Return (X, Y) of the center of cell containing provided text 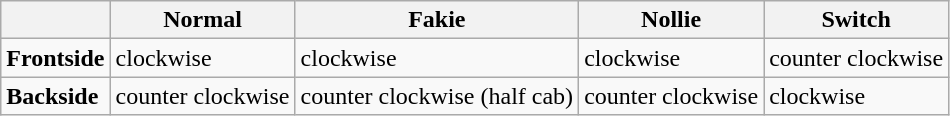
Switch (856, 20)
Backside (56, 96)
counter clockwise (half cab) (437, 96)
Fakie (437, 20)
Nollie (672, 20)
Normal (202, 20)
Frontside (56, 58)
